For the text-containing cell, return its midpoint in [x, y] coordinate format. 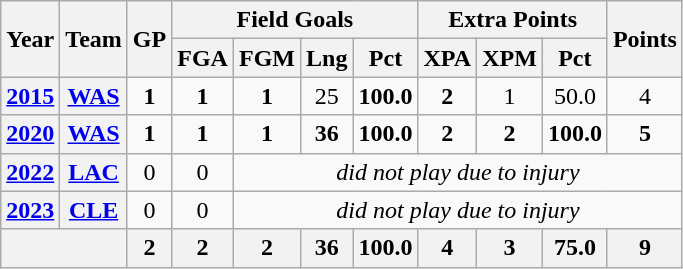
Lng [327, 58]
Team [94, 39]
5 [644, 134]
2023 [30, 210]
Points [644, 39]
XPA [448, 58]
2020 [30, 134]
2015 [30, 96]
75.0 [574, 248]
GP [149, 39]
Field Goals [295, 20]
LAC [94, 172]
FGA [203, 58]
CLE [94, 210]
Year [30, 39]
25 [327, 96]
9 [644, 248]
3 [510, 248]
XPM [510, 58]
Extra Points [512, 20]
FGM [266, 58]
50.0 [574, 96]
2022 [30, 172]
